Find where the given text appears and provide that cell's center as (X, Y) coordinate. 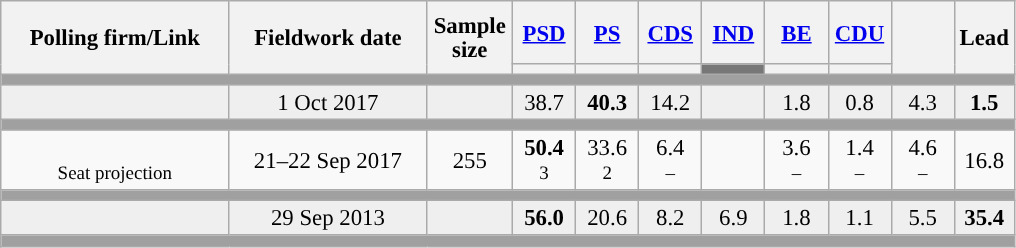
20.6 (608, 218)
1 Oct 2017 (328, 102)
5.5 (922, 218)
33.62 (608, 160)
4.3 (922, 102)
Seat projection (115, 160)
Sample size (470, 38)
50.43 (544, 160)
3.6– (796, 160)
35.4 (984, 218)
PSD (544, 32)
16.8 (984, 160)
Fieldwork date (328, 38)
56.0 (544, 218)
Lead (984, 38)
CDS (670, 32)
1.1 (860, 218)
IND (734, 32)
255 (470, 160)
0.8 (860, 102)
40.3 (608, 102)
6.9 (734, 218)
CDU (860, 32)
6.4– (670, 160)
PS (608, 32)
1.5 (984, 102)
4.6– (922, 160)
BE (796, 32)
1.4– (860, 160)
8.2 (670, 218)
14.2 (670, 102)
29 Sep 2013 (328, 218)
Polling firm/Link (115, 38)
21–22 Sep 2017 (328, 160)
38.7 (544, 102)
